Identify which cell holds the provided text, then report its [x, y] central coordinate. 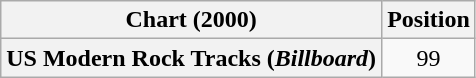
US Modern Rock Tracks (Billboard) [192, 58]
Chart (2000) [192, 20]
99 [429, 58]
Position [429, 20]
